Return the [x, y] coordinate for the center point of the cell that contains the specified text.  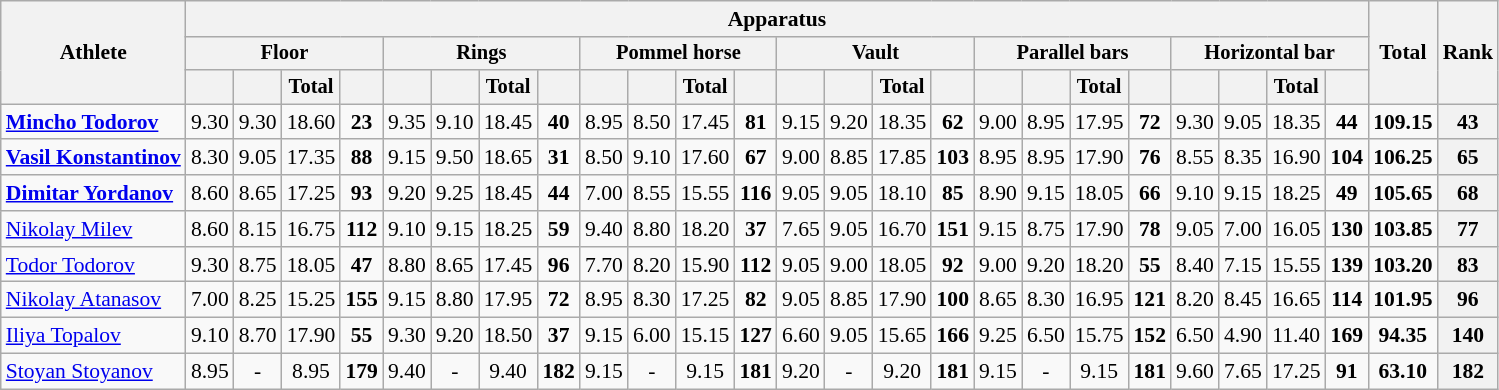
8.45 [1243, 300]
78 [1150, 229]
16.05 [1296, 229]
Nikolay Atanasov [94, 300]
49 [1348, 193]
104 [1348, 158]
94.35 [1402, 336]
11.40 [1296, 336]
40 [558, 122]
Apparatus [777, 19]
93 [362, 193]
9.35 [407, 122]
59 [558, 229]
91 [1348, 372]
18.60 [312, 122]
88 [362, 158]
Dimitar Yordanov [94, 193]
16.90 [1296, 158]
16.95 [1100, 300]
82 [756, 300]
66 [1150, 193]
81 [756, 122]
105.65 [1402, 193]
169 [1348, 336]
179 [362, 372]
85 [952, 193]
Athlete [94, 52]
6.60 [801, 336]
83 [1468, 265]
15.90 [706, 265]
9.60 [1195, 372]
65 [1468, 158]
17.60 [706, 158]
Vasil Konstantinov [94, 158]
7.70 [604, 265]
Floor [284, 54]
15.75 [1100, 336]
Mincho Todorov [94, 122]
130 [1348, 229]
18.65 [508, 158]
121 [1150, 300]
15.15 [706, 336]
166 [952, 336]
Rings [482, 54]
116 [756, 193]
7.15 [1243, 265]
43 [1468, 122]
140 [1468, 336]
6.00 [652, 336]
Horizontal bar [1270, 54]
8.70 [258, 336]
109.15 [1402, 122]
127 [756, 336]
8.35 [1243, 158]
4.90 [1243, 336]
17.85 [902, 158]
8.25 [258, 300]
Pommel horse [678, 54]
Vault [876, 54]
18.10 [902, 193]
100 [952, 300]
16.65 [1296, 300]
68 [1468, 193]
103 [952, 158]
92 [952, 265]
9.50 [455, 158]
Rank [1468, 52]
106.25 [1402, 158]
8.15 [258, 229]
16.70 [902, 229]
23 [362, 122]
Todor Todorov [94, 265]
31 [558, 158]
Stoyan Stoyanov [94, 372]
155 [362, 300]
139 [1348, 265]
Parallel bars [1072, 54]
151 [952, 229]
76 [1150, 158]
8.40 [1195, 265]
47 [362, 265]
103.85 [1402, 229]
17.35 [312, 158]
103.20 [1402, 265]
152 [1150, 336]
101.95 [1402, 300]
114 [1348, 300]
8.90 [998, 193]
15.25 [312, 300]
18.50 [508, 336]
Nikolay Milev [94, 229]
62 [952, 122]
67 [756, 158]
15.65 [902, 336]
77 [1468, 229]
63.10 [1402, 372]
Iliya Topalov [94, 336]
16.75 [312, 229]
